From the cell containing the given text, extract its center point as [x, y] coordinate. 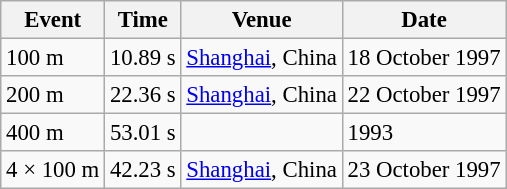
Time [143, 20]
22.36 s [143, 95]
100 m [53, 58]
18 October 1997 [424, 58]
1993 [424, 133]
Date [424, 20]
4 × 100 m [53, 170]
Event [53, 20]
10.89 s [143, 58]
Venue [262, 20]
200 m [53, 95]
400 m [53, 133]
22 October 1997 [424, 95]
42.23 s [143, 170]
23 October 1997 [424, 170]
53.01 s [143, 133]
